From the cell containing the given text, extract its center point as (X, Y) coordinate. 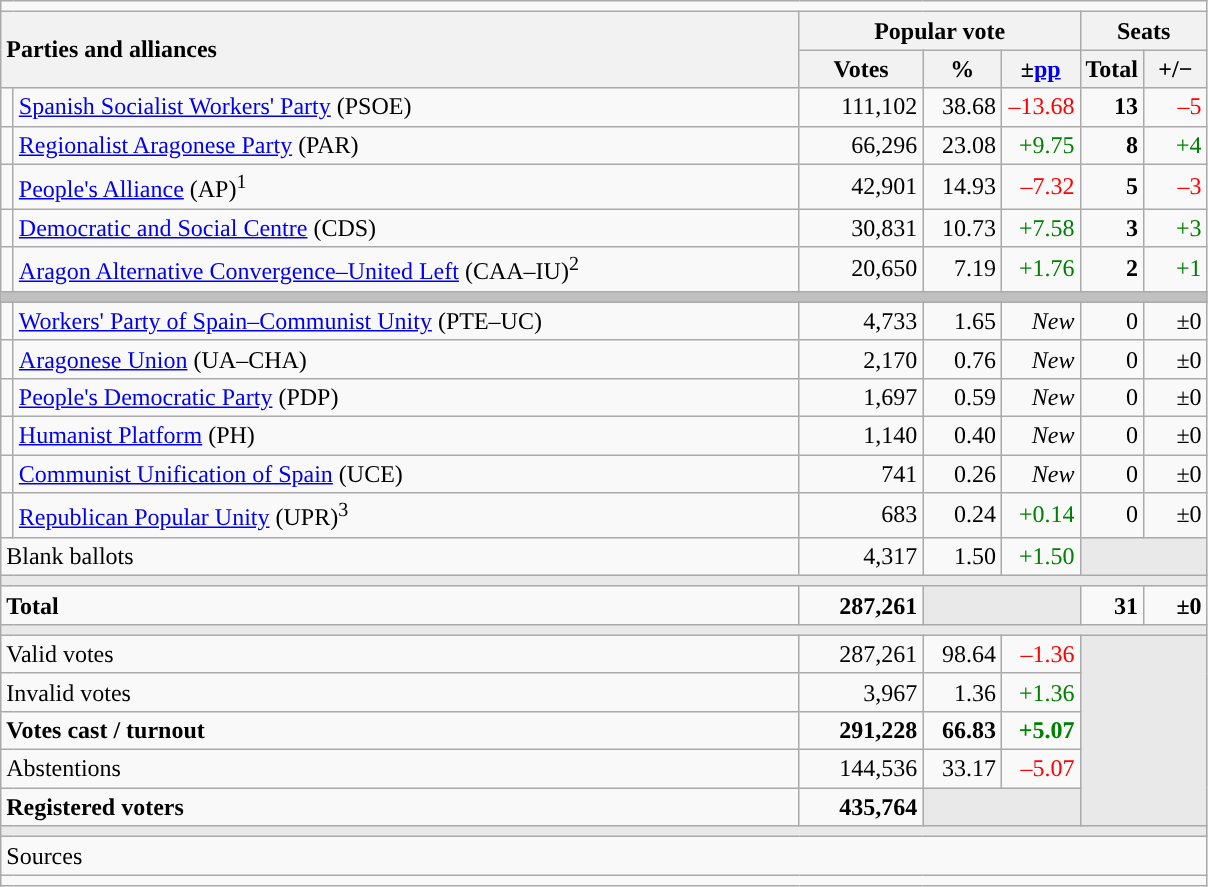
People's Democratic Party (PDP) (406, 397)
111,102 (861, 107)
People's Alliance (AP)1 (406, 186)
3,967 (861, 692)
0.59 (962, 397)
+1.36 (1040, 692)
13 (1112, 107)
–1.36 (1040, 654)
1,697 (861, 397)
683 (861, 516)
Valid votes (400, 654)
+4 (1176, 145)
Registered voters (400, 807)
Humanist Platform (PH) (406, 435)
Regionalist Aragonese Party (PAR) (406, 145)
+9.75 (1040, 145)
+1.50 (1040, 556)
Abstentions (400, 769)
8 (1112, 145)
Democratic and Social Centre (CDS) (406, 228)
Blank ballots (400, 556)
Popular vote (940, 31)
Republican Popular Unity (UPR)3 (406, 516)
Communist Unification of Spain (UCE) (406, 474)
3 (1112, 228)
66.83 (962, 731)
1.65 (962, 321)
1.36 (962, 692)
–7.32 (1040, 186)
0.26 (962, 474)
0.40 (962, 435)
4,317 (861, 556)
14.93 (962, 186)
+0.14 (1040, 516)
1,140 (861, 435)
7.19 (962, 270)
–5 (1176, 107)
–5.07 (1040, 769)
+1.76 (1040, 270)
Spanish Socialist Workers' Party (PSOE) (406, 107)
% (962, 69)
Invalid votes (400, 692)
Votes (861, 69)
Votes cast / turnout (400, 731)
291,228 (861, 731)
0.76 (962, 359)
435,764 (861, 807)
144,536 (861, 769)
98.64 (962, 654)
30,831 (861, 228)
+3 (1176, 228)
741 (861, 474)
Parties and alliances (400, 50)
Workers' Party of Spain–Communist Unity (PTE–UC) (406, 321)
±pp (1040, 69)
+5.07 (1040, 731)
38.68 (962, 107)
Aragonese Union (UA–CHA) (406, 359)
+1 (1176, 270)
5 (1112, 186)
33.17 (962, 769)
1.50 (962, 556)
Seats (1144, 31)
4,733 (861, 321)
–3 (1176, 186)
0.24 (962, 516)
20,650 (861, 270)
23.08 (962, 145)
+7.58 (1040, 228)
31 (1112, 605)
–13.68 (1040, 107)
+/− (1176, 69)
2 (1112, 270)
2,170 (861, 359)
66,296 (861, 145)
Sources (604, 856)
10.73 (962, 228)
42,901 (861, 186)
Aragon Alternative Convergence–United Left (CAA–IU)2 (406, 270)
